Locate the cell with the specified text and output its (x, y) center coordinate. 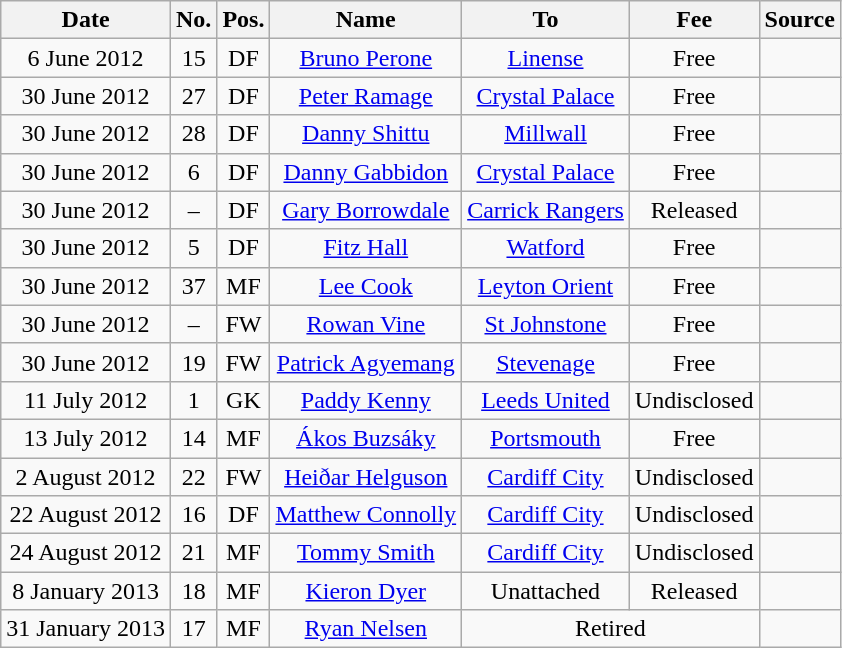
13 July 2012 (86, 438)
19 (193, 362)
Ryan Nelsen (366, 629)
Millwall (546, 134)
No. (193, 20)
5 (193, 248)
Fee (694, 20)
28 (193, 134)
21 (193, 553)
37 (193, 286)
6 (193, 172)
Name (366, 20)
Kieron Dyer (366, 591)
Heiðar Helguson (366, 477)
15 (193, 58)
Bruno Perone (366, 58)
Paddy Kenny (366, 400)
24 August 2012 (86, 553)
27 (193, 96)
31 January 2013 (86, 629)
Leeds United (546, 400)
8 January 2013 (86, 591)
Watford (546, 248)
St Johnstone (546, 324)
17 (193, 629)
Linense (546, 58)
Lee Cook (366, 286)
Danny Shittu (366, 134)
2 August 2012 (86, 477)
18 (193, 591)
Matthew Connolly (366, 515)
14 (193, 438)
22 August 2012 (86, 515)
Source (800, 20)
Date (86, 20)
Retired (610, 629)
Leyton Orient (546, 286)
Pos. (244, 20)
GK (244, 400)
Patrick Agyemang (366, 362)
Rowan Vine (366, 324)
Ákos Buzsáky (366, 438)
1 (193, 400)
Fitz Hall (366, 248)
6 June 2012 (86, 58)
22 (193, 477)
Carrick Rangers (546, 210)
Tommy Smith (366, 553)
Stevenage (546, 362)
To (546, 20)
16 (193, 515)
Peter Ramage (366, 96)
Gary Borrowdale (366, 210)
Unattached (546, 591)
Danny Gabbidon (366, 172)
Portsmouth (546, 438)
11 July 2012 (86, 400)
